Return (X, Y) of the center of cell containing provided text 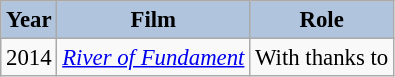
Film (154, 20)
With thanks to (322, 58)
River of Fundament (154, 58)
2014 (29, 58)
Year (29, 20)
Role (322, 20)
